From the cell containing the given text, extract its center point as (x, y) coordinate. 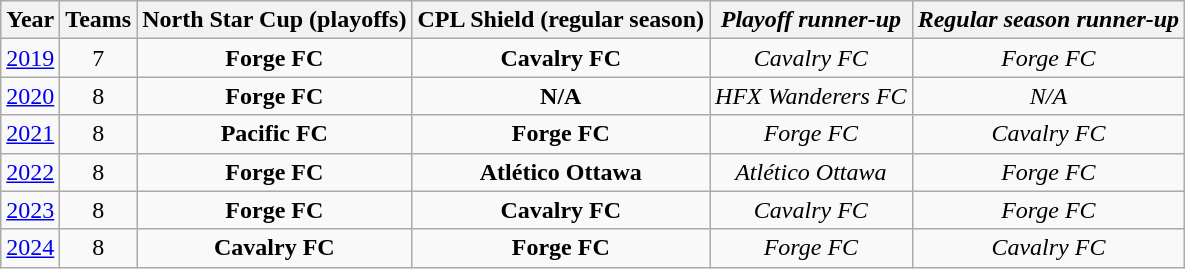
7 (98, 58)
2019 (30, 58)
2022 (30, 172)
North Star Cup (playoffs) (274, 20)
2023 (30, 210)
Playoff runner-up (812, 20)
Regular season runner-up (1048, 20)
CPL Shield (regular season) (561, 20)
Teams (98, 20)
2024 (30, 248)
Pacific FC (274, 134)
2020 (30, 96)
HFX Wanderers FC (812, 96)
Year (30, 20)
2021 (30, 134)
